Output the [X, Y] coordinate of the center of the cell containing the given text.  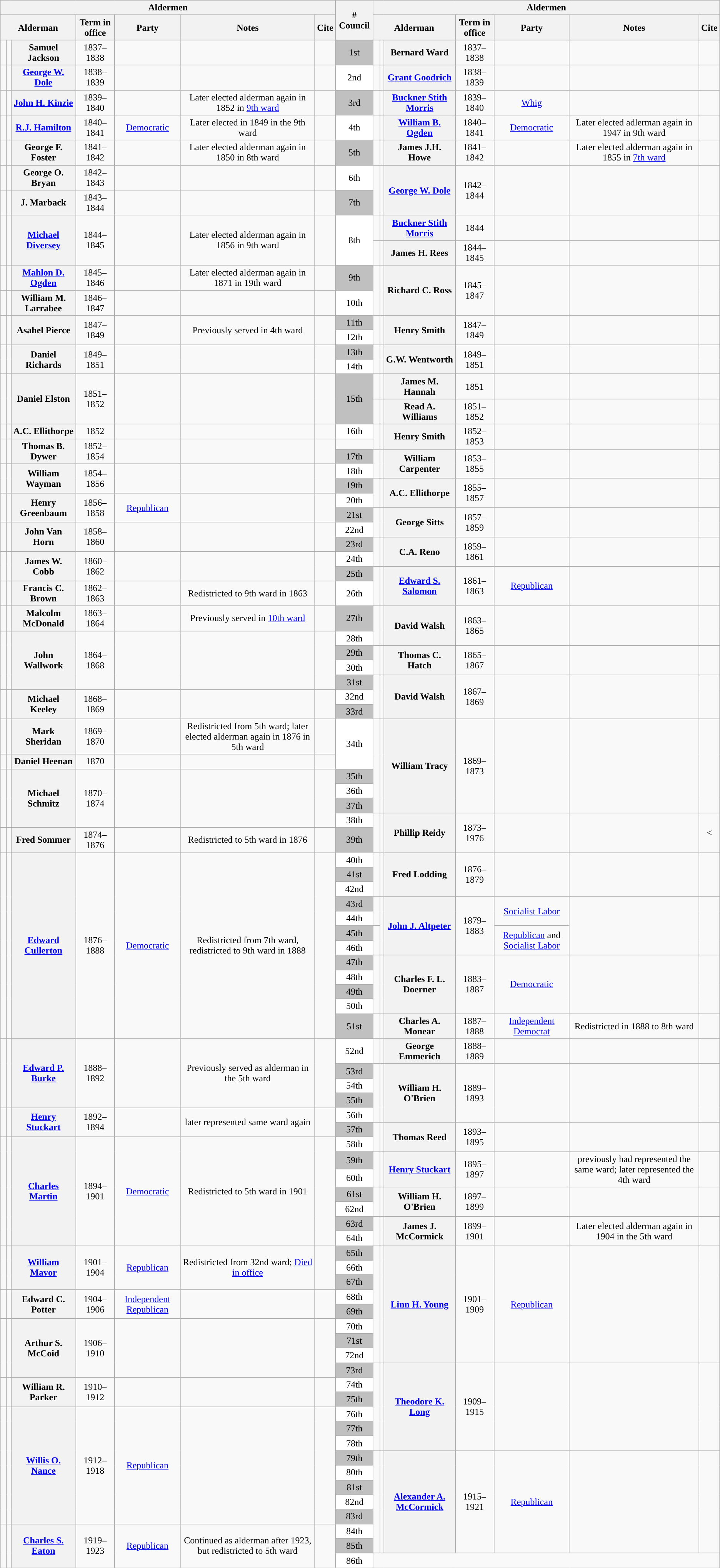
33rd [354, 711]
1910–1912 [95, 1392]
J. Marback [43, 202]
52nd [354, 1051]
1892–1894 [95, 1122]
Previously served as alderman in the 5th ward [248, 1073]
Continued as alderman after 1923, but redistricted to 5th ward [248, 1546]
1901–1904 [95, 1267]
22nd [354, 529]
21st [354, 515]
1888–1889 [475, 1051]
35th [354, 776]
1843–1844 [95, 202]
George Emmerich [419, 1051]
1897–1899 [475, 1202]
C.A. Reno [419, 551]
51st [354, 1026]
59th [354, 1161]
Redistricted to 9th ward in 1863 [248, 593]
1899–1901 [475, 1231]
11th [354, 323]
38th [354, 820]
1889–1893 [475, 1093]
1851 [475, 386]
54th [354, 1085]
40th [354, 860]
69th [354, 1311]
Previously served in 10th ward [248, 619]
Michael Keeley [43, 704]
Redistricted in 1888 to 8th ward [634, 1026]
Later elected alderman again in 1871 in 19th ward [248, 278]
30th [354, 668]
Edward Cullerton [43, 946]
Independent Democrat [532, 1026]
1846–1847 [95, 302]
1854–1856 [95, 478]
34th [354, 744]
Mark Sheridan [43, 736]
1842–1844 [475, 190]
William Wayman [43, 478]
36th [354, 791]
45th [354, 933]
1859–1861 [475, 551]
28th [354, 638]
William B. Ogden [419, 128]
Michael Schmitz [43, 798]
Later elected alderman again in 1855 in 7th ward [634, 152]
Charles Martin [43, 1191]
1857–1859 [475, 522]
64th [354, 1238]
85th [354, 1546]
William M. Larrabee [43, 302]
1888–1892 [95, 1073]
77th [354, 1429]
Charles F. L. Doerner [419, 984]
previously had represented the same ward; later represented the 4th ward [634, 1169]
86th [354, 1560]
Arthur S. McCoid [43, 1348]
20th [354, 500]
Fred Sommer [43, 840]
80th [354, 1473]
1874–1876 [95, 840]
58th [354, 1144]
William Carpenter [419, 464]
42nd [354, 889]
15th [354, 399]
1870 [95, 761]
84th [354, 1531]
72nd [354, 1355]
1904–1906 [95, 1304]
1879–1883 [475, 926]
43rd [354, 904]
Charles S. Eaton [43, 1546]
Thomas B. Dywer [43, 451]
2nd [354, 78]
1852 [95, 431]
27th [354, 619]
James W. Cobb [43, 566]
76th [354, 1414]
44th [354, 918]
Charles A. Monear [419, 1026]
1915–1921 [475, 1502]
71st [354, 1341]
83rd [354, 1516]
6th [354, 178]
1869–1873 [475, 766]
Edward C. Potter [43, 1304]
7th [354, 202]
26th [354, 593]
79th [354, 1458]
1845–1846 [95, 278]
Republican and Socialist Labor [532, 940]
Alexander A. McCormick [419, 1502]
James H. Rees [419, 252]
# Council [354, 20]
1887–1888 [475, 1026]
Socialist Labor [532, 911]
Redistricted from 32nd ward; Died in office [248, 1267]
James M. Hannah [419, 386]
1894–1901 [95, 1191]
Thomas Reed [419, 1137]
Edward P. Burke [43, 1073]
57th [354, 1130]
56th [354, 1115]
1st [354, 52]
John H. Kinzie [43, 102]
R.J. Hamilton [43, 128]
Later elected in 1849 in the 9th ward [248, 128]
62nd [354, 1209]
Richard C. Ross [419, 290]
1869–1870 [95, 736]
Samuel Jackson [43, 52]
Independent Republican [148, 1304]
4th [354, 128]
Redistricted from 7th ward, redistricted to 9th ward in 1888 [248, 946]
George O. Bryan [43, 178]
23rd [354, 544]
1901–1909 [475, 1304]
Phillip Reidy [419, 833]
50th [354, 1006]
41st [354, 875]
1863–1865 [475, 626]
47th [354, 962]
Daniel Elston [43, 399]
< [709, 833]
61st [354, 1194]
1864–1868 [95, 660]
3rd [354, 102]
12th [354, 337]
Malcolm McDonald [43, 619]
1876–1879 [475, 875]
37th [354, 805]
29th [354, 653]
later represented same ward again [248, 1122]
1855–1857 [475, 493]
75th [354, 1399]
1862–1863 [95, 593]
Redistricted to 5th ward in 1876 [248, 840]
Henry Greenbaum [43, 508]
G.W. Wentworth [419, 359]
1858–1860 [95, 537]
1844 [475, 228]
Linn H. Young [419, 1304]
Mahlon D. Ogden [43, 278]
James J. McCormick [419, 1231]
13th [354, 352]
68th [354, 1297]
Willis O. Nance [43, 1465]
1842–1843 [95, 178]
18th [354, 471]
Asahel Pierce [43, 330]
39th [354, 840]
George F. Foster [43, 152]
John Wallwork [43, 660]
1893–1895 [475, 1137]
Read A. Williams [419, 412]
1876–1888 [95, 946]
5th [354, 152]
Francis C. Brown [43, 593]
Later elected alderman again in 1852 in 9th ward [248, 102]
14th [354, 367]
31st [354, 682]
55th [354, 1100]
1845–1847 [475, 290]
1906–1910 [95, 1348]
1873–1976 [475, 833]
32nd [354, 697]
81st [354, 1487]
46th [354, 948]
24th [354, 559]
78th [354, 1443]
William R. Parker [43, 1392]
William Tracy [419, 766]
James J.H. Howe [419, 152]
17th [354, 456]
65th [354, 1253]
1895–1897 [475, 1169]
Later elected adlerman again in 1947 in 9th ward [634, 128]
25th [354, 574]
Redistricted from 5th ward; later elected alderman again in 1876 in 5th ward [248, 736]
Edward S. Salomon [419, 586]
Bernard Ward [419, 52]
49th [354, 992]
Previously served in 4th ward [248, 330]
Thomas C. Hatch [419, 660]
Redistricted to 5th ward in 1901 [248, 1191]
1919–1923 [95, 1546]
Michael Diversey [43, 240]
1912–1918 [95, 1465]
63rd [354, 1224]
82nd [354, 1502]
Daniel Richards [43, 359]
Grant Goodrich [419, 78]
1867–1869 [475, 697]
10th [354, 302]
1853–1855 [475, 464]
8th [354, 240]
70th [354, 1326]
73rd [354, 1370]
66th [354, 1267]
1861–1863 [475, 586]
John J. Altpeter [419, 926]
9th [354, 278]
1856–1858 [95, 508]
67th [354, 1282]
53rd [354, 1071]
Fred Lodding [419, 875]
19th [354, 486]
Theodore K. Long [419, 1407]
1852–1853 [475, 436]
Later elected alderman again in 1904 in the 5th ward [634, 1231]
1909–1915 [475, 1407]
60th [354, 1178]
1852–1854 [95, 451]
1868–1869 [95, 704]
Daniel Heenan [43, 761]
74th [354, 1385]
48th [354, 977]
1870–1874 [95, 798]
1863–1864 [95, 619]
1860–1862 [95, 566]
John Van Horn [43, 537]
Later elected alderman again in 1856 in 9th ward [248, 240]
William Mavor [43, 1267]
Whig [532, 102]
16th [354, 431]
Later elected alderman again in 1850 in 8th ward [248, 152]
George Sitts [419, 522]
1865–1867 [475, 660]
1883–1887 [475, 984]
